Search for the cell housing the specified text and yield its [X, Y] center coordinate. 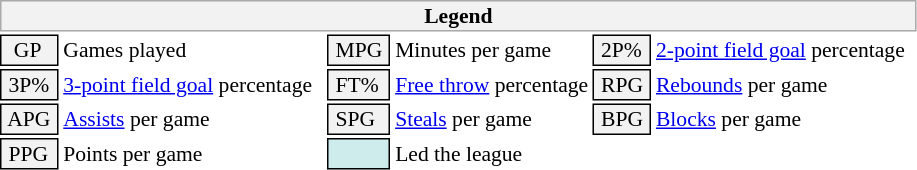
Points per game [193, 154]
Steals per game [492, 120]
APG [30, 120]
Games played [193, 50]
FT% [359, 85]
3-point field goal percentage [193, 85]
MPG [359, 50]
GP [30, 50]
Assists per game [193, 120]
BPG [622, 120]
Blocks per game [785, 120]
2-point field goal percentage [785, 50]
PPG [30, 154]
SPG [359, 120]
Minutes per game [492, 50]
Rebounds per game [785, 85]
Legend [458, 16]
Free throw percentage [492, 85]
3P% [30, 85]
RPG [622, 85]
2P% [622, 50]
Led the league [492, 154]
